Return the [X, Y] coordinate for the center point of the cell that contains the specified text.  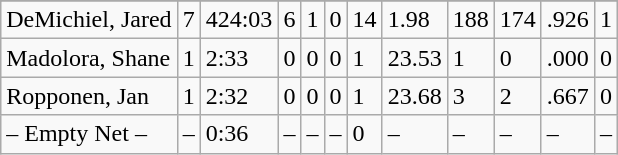
Ropponen, Jan [89, 96]
Madolora, Shane [89, 58]
.667 [568, 96]
188 [470, 20]
– Empty Net – [89, 134]
2:33 [239, 58]
6 [290, 20]
174 [518, 20]
3 [470, 96]
424:03 [239, 20]
1.98 [414, 20]
2:32 [239, 96]
14 [364, 20]
23.68 [414, 96]
0:36 [239, 134]
7 [188, 20]
23.53 [414, 58]
.000 [568, 58]
.926 [568, 20]
2 [518, 96]
DeMichiel, Jared [89, 20]
